Extract the (X, Y) coordinate from the center of the cell holding the provided text.  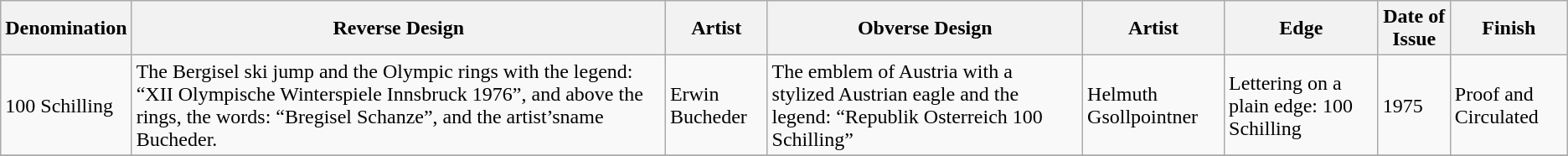
Date of Issue (1414, 29)
The emblem of Austria with a stylized Austrian eagle and the legend: “Republik Osterreich 100 Schilling” (925, 106)
Proof and Circulated (1509, 106)
100 Schilling (66, 106)
Denomination (66, 29)
1975 (1414, 106)
Erwin Bucheder (716, 106)
Reverse Design (399, 29)
Helmuth Gsollpointner (1154, 106)
Obverse Design (925, 29)
Lettering on a plain edge: 100 Schilling (1302, 106)
Finish (1509, 29)
Edge (1302, 29)
